Scan for the cell matching the given text and deliver its [x, y] coordinate at center. 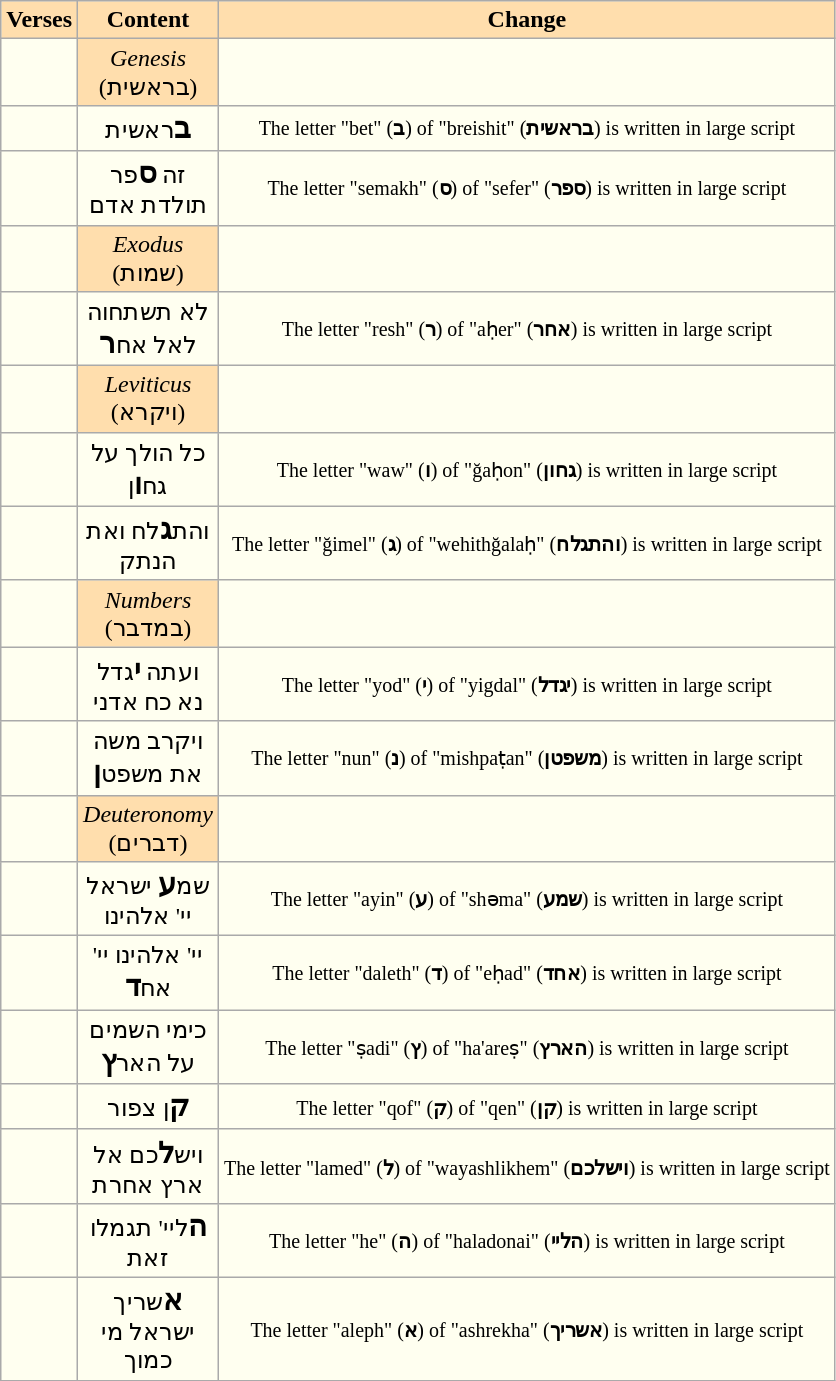
והתגלח ואת הנתק [148, 543]
שמע ישראל יי' אלהינו [148, 899]
Numbers (במדבר) [148, 614]
הליי' תגמלו זאת [148, 1240]
ועתה יגדל נא כח אדני [148, 684]
לא תשתחוה לאל אחר [148, 329]
כימי השמים על הארץ [148, 1047]
The letter "waw" (ו) of "ğaḥon" (גחון) is written in large script [526, 469]
אשריך ישראל מי כמוך [148, 1328]
זה ספר תולדת אדם [148, 188]
The letter "bet" (ב) of "breishit" (בראשית) is written in large script [526, 128]
The letter "he" (ה) of "haladonai" (הליי) is written in large script [526, 1240]
The letter "lamed" (ל) of "wayashlikhem" (וישלכם) is written in large script [526, 1166]
בראשית [148, 128]
The letter "ayin" (ע) of "shǝma" (שמע) is written in large script [526, 899]
The letter "yod" (י) of "yigdal" (יגדל) is written in large script [526, 684]
The letter "ṣadi" (ץ) of "ha'areṣ" (הארץ) is written in large script [526, 1047]
Leviticus (ויקרא) [148, 400]
Deuteronomy (דברים) [148, 828]
The letter "daleth" (ד) of "eḥad" (אחד) is written in large script [526, 973]
The letter "nun" (נ) of "mishpaṭan" (משפטן) is written in large script [526, 758]
Verses [40, 20]
The letter "aleph" (א) of "ashrekha" (אשריך) is written in large script [526, 1328]
The letter "resh" (ר) of "aḥer" (אחר) is written in large script [526, 329]
Exodus (שמות) [148, 258]
The letter "semakh" (ס) of "sefer" (ספר) is written in large script [526, 188]
Change [526, 20]
The letter "qof" (ק) of "qen" (קן) is written in large script [526, 1107]
The letter "ğimel" (ג) of "wehithğalaḥ" (והתגלח) is written in large script [526, 543]
כל הולך על גחון [148, 469]
קן צפור [148, 1107]
ויקרב משה את משפטן [148, 758]
Genesis (בראשית) [148, 72]
יי' אלהינו יי' אחד [148, 973]
Content [148, 20]
וישלכם אל ארץ אחרת [148, 1166]
